From the cell containing the given text, extract its center point as [X, Y] coordinate. 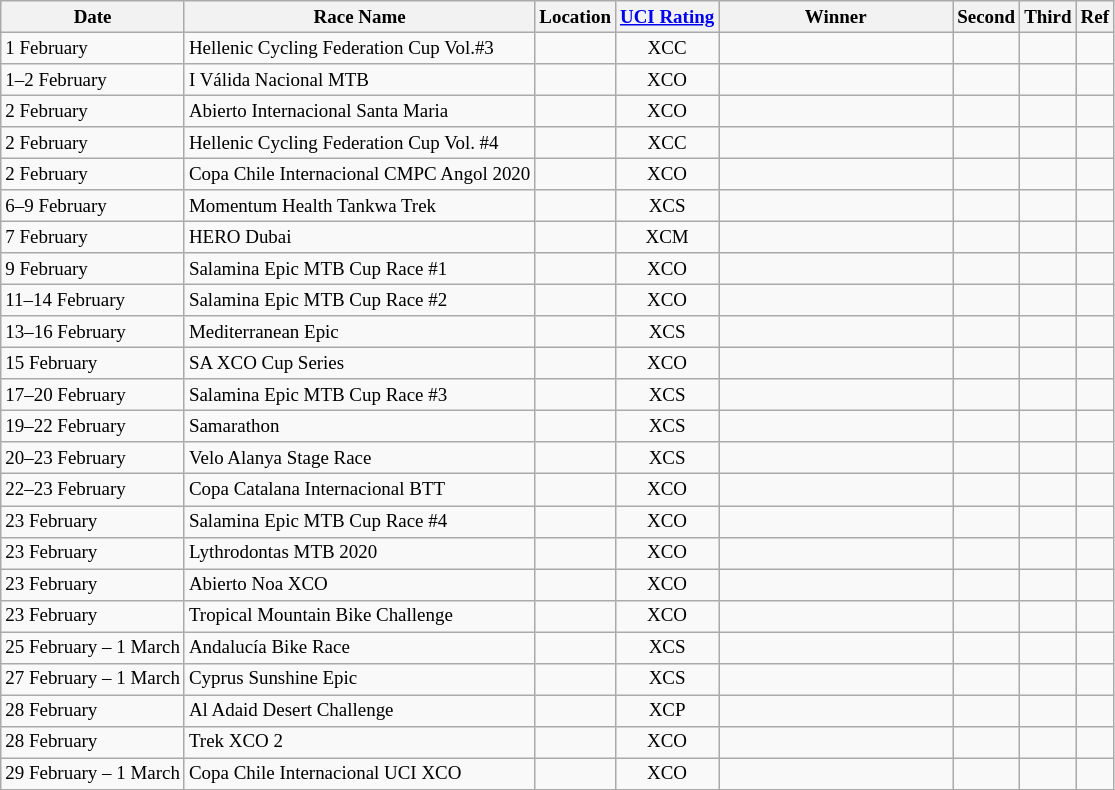
Salamina Epic MTB Cup Race #3 [359, 395]
Race Name [359, 16]
Cyprus Sunshine Epic [359, 679]
7 February [93, 237]
Abierto Noa XCO [359, 584]
Hellenic Cycling Federation Cup Vol. #4 [359, 143]
XCP [666, 710]
SA XCO Cup Series [359, 363]
17–20 February [93, 395]
Third [1048, 16]
Salamina Epic MTB Cup Race #1 [359, 269]
XCM [666, 237]
Al Adaid Desert Challenge [359, 710]
UCI Rating [666, 16]
20–23 February [93, 458]
22–23 February [93, 490]
Velo Alanya Stage Race [359, 458]
Copa Catalana Internacional BTT [359, 490]
19–22 February [93, 426]
Copa Chile Internacional UCI XCO [359, 774]
15 February [93, 363]
Date [93, 16]
29 February – 1 March [93, 774]
Lythrodontas MTB 2020 [359, 553]
Momentum Health Tankwa Trek [359, 206]
Trek XCO 2 [359, 742]
Hellenic Cycling Federation Cup Vol.#3 [359, 48]
11–14 February [93, 300]
27 February – 1 March [93, 679]
6–9 February [93, 206]
Samarathon [359, 426]
25 February – 1 March [93, 647]
13–16 February [93, 332]
9 February [93, 269]
Salamina Epic MTB Cup Race #4 [359, 521]
HERO Dubai [359, 237]
Andalucía Bike Race [359, 647]
Second [986, 16]
1 February [93, 48]
Location [576, 16]
Salamina Epic MTB Cup Race #2 [359, 300]
Winner [836, 16]
Copa Chile Internacional CMPC Angol 2020 [359, 174]
Tropical Mountain Bike Challenge [359, 616]
I Válida Nacional MTB [359, 79]
Mediterranean Epic [359, 332]
Abierto Internacional Santa Maria [359, 111]
Ref [1094, 16]
1–2 February [93, 79]
